Determine the [X, Y] coordinate at the center of the cell enclosing the given text.  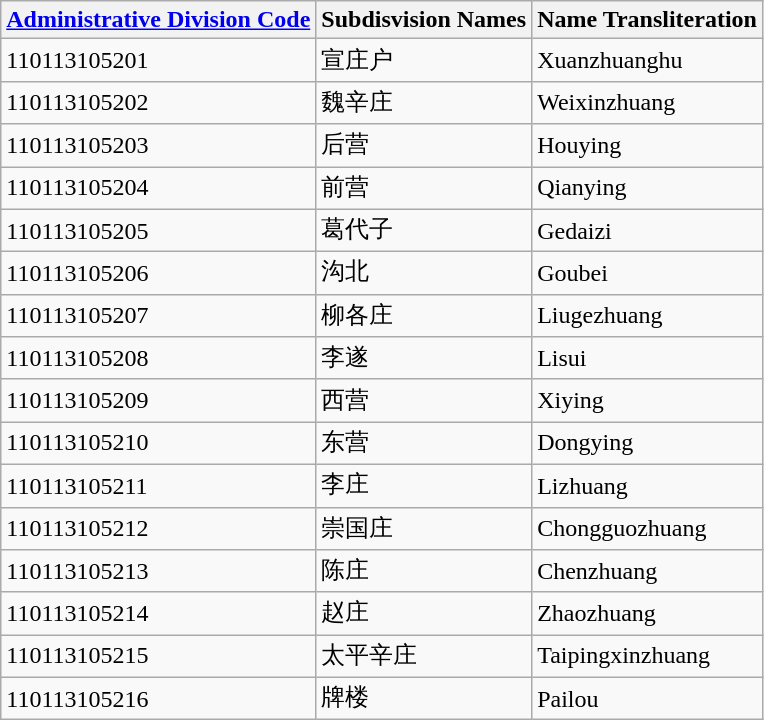
110113105201 [158, 60]
Name Transliteration [648, 20]
Liugezhuang [648, 316]
Administrative Division Code [158, 20]
110113105209 [158, 400]
Lisui [648, 358]
110113105204 [158, 188]
110113105207 [158, 316]
110113105210 [158, 444]
Taipingxinzhuang [648, 656]
110113105213 [158, 572]
东营 [424, 444]
宣庄户 [424, 60]
110113105208 [158, 358]
110113105206 [158, 274]
后营 [424, 146]
Chenzhuang [648, 572]
柳各庄 [424, 316]
葛代子 [424, 230]
Gedaizi [648, 230]
陈庄 [424, 572]
沟北 [424, 274]
110113105214 [158, 614]
Xiying [648, 400]
魏辛庄 [424, 102]
李庄 [424, 486]
太平辛庄 [424, 656]
崇国庄 [424, 528]
西营 [424, 400]
110113105215 [158, 656]
Qianying [648, 188]
Dongying [648, 444]
前营 [424, 188]
110113105216 [158, 698]
Goubei [648, 274]
110113105203 [158, 146]
Weixinzhuang [648, 102]
李遂 [424, 358]
110113105211 [158, 486]
牌楼 [424, 698]
110113105212 [158, 528]
Pailou [648, 698]
Subdisvision Names [424, 20]
赵庄 [424, 614]
Zhaozhuang [648, 614]
110113105205 [158, 230]
Lizhuang [648, 486]
Xuanzhuanghu [648, 60]
110113105202 [158, 102]
Houying [648, 146]
Chongguozhuang [648, 528]
